From the cell containing the given text, extract its center point as [x, y] coordinate. 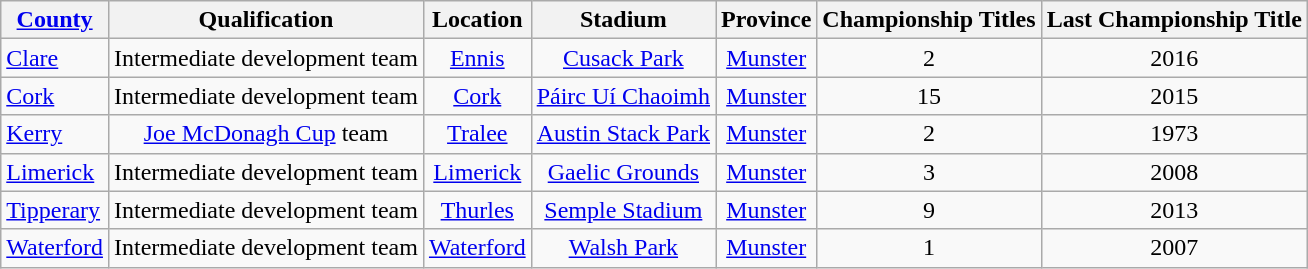
Location [477, 20]
2013 [1174, 210]
Ennis [477, 58]
3 [929, 172]
2007 [1174, 248]
9 [929, 210]
Páirc Uí Chaoimh [623, 96]
Thurles [477, 210]
Kerry [55, 134]
2016 [1174, 58]
Austin Stack Park [623, 134]
2015 [1174, 96]
Semple Stadium [623, 210]
1 [929, 248]
Qualification [266, 20]
Province [766, 20]
Championship Titles [929, 20]
2008 [1174, 172]
Last Championship Title [1174, 20]
County [55, 20]
Tralee [477, 134]
Clare [55, 58]
Walsh Park [623, 248]
Gaelic Grounds [623, 172]
Tipperary [55, 210]
15 [929, 96]
Cusack Park [623, 58]
Joe McDonagh Cup team [266, 134]
1973 [1174, 134]
Stadium [623, 20]
